For the text-containing cell, return its midpoint in [X, Y] coordinate format. 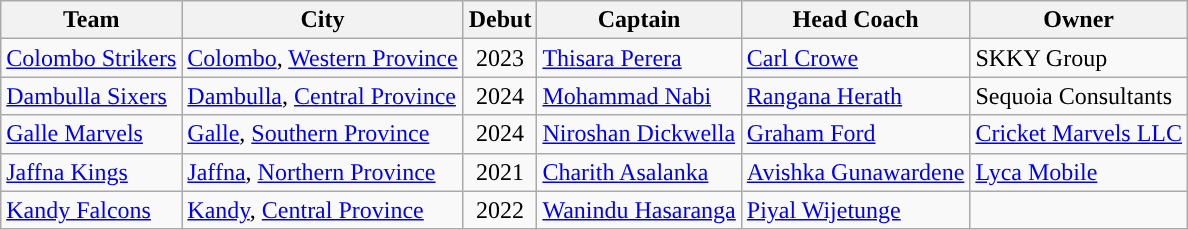
Thisara Perera [639, 58]
Wanindu Hasaranga [639, 210]
Colombo Strikers [92, 58]
2023 [500, 58]
Rangana Herath [856, 96]
Kandy, Central Province [322, 210]
SKKY Group [1079, 58]
Lyca Mobile [1079, 172]
Jaffna, Northern Province [322, 172]
2021 [500, 172]
2022 [500, 210]
Dambulla, Central Province [322, 96]
Dambulla Sixers [92, 96]
Carl Crowe [856, 58]
Piyal Wijetunge [856, 210]
Debut [500, 20]
Owner [1079, 20]
Sequoia Consultants [1079, 96]
Head Coach [856, 20]
Team [92, 20]
City [322, 20]
Galle, Southern Province [322, 134]
Colombo, Western Province [322, 58]
Galle Marvels [92, 134]
Charith Asalanka [639, 172]
Kandy Falcons [92, 210]
Mohammad Nabi [639, 96]
Niroshan Dickwella [639, 134]
Cricket Marvels LLC [1079, 134]
Graham Ford [856, 134]
Captain [639, 20]
Jaffna Kings [92, 172]
Avishka Gunawardene [856, 172]
